Output the (X, Y) coordinate of the center of the cell containing the given text.  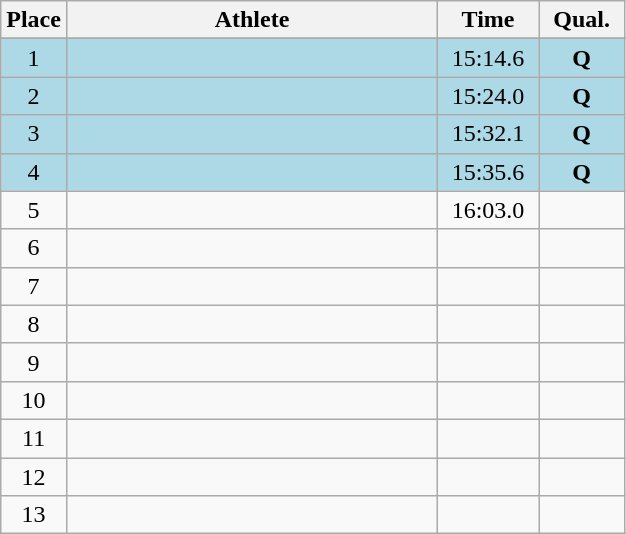
12 (34, 477)
10 (34, 400)
11 (34, 438)
6 (34, 248)
1 (34, 58)
8 (34, 324)
Place (34, 20)
Time (488, 20)
2 (34, 96)
16:03.0 (488, 210)
3 (34, 134)
15:24.0 (488, 96)
9 (34, 362)
15:14.6 (488, 58)
15:35.6 (488, 172)
4 (34, 172)
7 (34, 286)
13 (34, 515)
Athlete (252, 20)
5 (34, 210)
Qual. (582, 20)
15:32.1 (488, 134)
